Return [X, Y] of the center of cell containing provided text 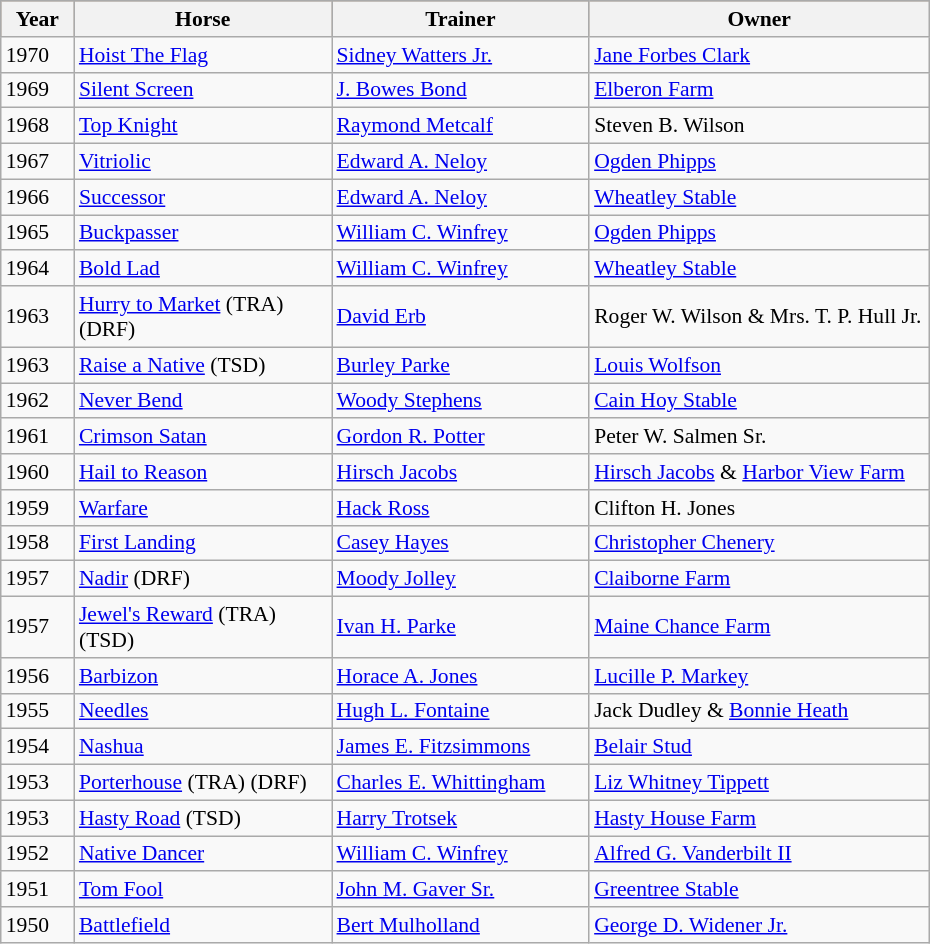
1960 [38, 472]
Bert Mulholland [461, 925]
Sidney Watters Jr. [461, 55]
Hirsch Jacobs & Harbor View Farm [759, 472]
1956 [38, 676]
Steven B. Wilson [759, 126]
David Erb [461, 316]
Christopher Chenery [759, 543]
Nadir (DRF) [203, 579]
Louis Wolfson [759, 365]
1952 [38, 854]
Ivan H. Parke [461, 628]
Owner [759, 19]
1968 [38, 126]
Top Knight [203, 126]
1962 [38, 401]
Clifton H. Jones [759, 508]
Barbizon [203, 676]
1967 [38, 162]
1951 [38, 890]
1955 [38, 711]
Trainer [461, 19]
Greentree Stable [759, 890]
George D. Widener Jr. [759, 925]
Jane Forbes Clark [759, 55]
Charles E. Whittingham [461, 783]
1950 [38, 925]
1954 [38, 747]
J. Bowes Bond [461, 90]
1970 [38, 55]
Year [38, 19]
1969 [38, 90]
Porterhouse (TRA) (DRF) [203, 783]
Alfred G. Vanderbilt II [759, 854]
John M. Gaver Sr. [461, 890]
Harry Trotsek [461, 818]
Native Dancer [203, 854]
James E. Fitzsimmons [461, 747]
Warfare [203, 508]
Belair Stud [759, 747]
Hoist The Flag [203, 55]
Casey Hayes [461, 543]
Raymond Metcalf [461, 126]
Claiborne Farm [759, 579]
Cain Hoy Stable [759, 401]
Silent Screen [203, 90]
Gordon R. Potter [461, 437]
Liz Whitney Tippett [759, 783]
Never Bend [203, 401]
Raise a Native (TSD) [203, 365]
Hasty Road (TSD) [203, 818]
Nashua [203, 747]
Hail to Reason [203, 472]
Burley Parke [461, 365]
Tom Fool [203, 890]
1964 [38, 269]
Maine Chance Farm [759, 628]
Peter W. Salmen Sr. [759, 437]
Successor [203, 197]
Moody Jolley [461, 579]
1961 [38, 437]
Jack Dudley & Bonnie Heath [759, 711]
Jewel's Reward (TRA) (TSD) [203, 628]
Hirsch Jacobs [461, 472]
Roger W. Wilson & Mrs. T. P. Hull Jr. [759, 316]
Woody Stephens [461, 401]
Vitriolic [203, 162]
Bold Lad [203, 269]
Battlefield [203, 925]
Hurry to Market (TRA)(DRF) [203, 316]
Lucille P. Markey [759, 676]
Crimson Satan [203, 437]
Buckpasser [203, 233]
Horse [203, 19]
1966 [38, 197]
1959 [38, 508]
Hack Ross [461, 508]
Elberon Farm [759, 90]
Horace A. Jones [461, 676]
1958 [38, 543]
Hasty House Farm [759, 818]
First Landing [203, 543]
Needles [203, 711]
Hugh L. Fontaine [461, 711]
1965 [38, 233]
